For the text-containing cell, return its midpoint in [X, Y] coordinate format. 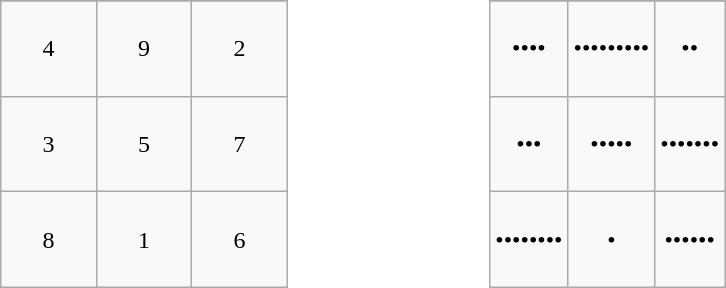
9 [144, 48]
••••••• [690, 144]
••••••••• [612, 48]
8 [48, 240]
••• [529, 144]
1 [144, 240]
4 [48, 48]
•••• [529, 48]
•• [690, 48]
3 [48, 144]
••••• [612, 144]
7 [240, 144]
2 [240, 48]
•••••••• [529, 240]
• [612, 240]
6 [240, 240]
•••••• [690, 240]
5 [144, 144]
